Detect which cell encompasses the target text, then output its [x, y] center coordinate. 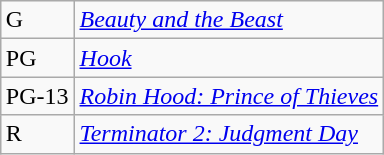
PG [37, 58]
Hook [229, 58]
Beauty and the Beast [229, 20]
Terminator 2: Judgment Day [229, 134]
R [37, 134]
PG-13 [37, 96]
G [37, 20]
Robin Hood: Prince of Thieves [229, 96]
